Find where the given text appears and provide that cell's center as [X, Y] coordinate. 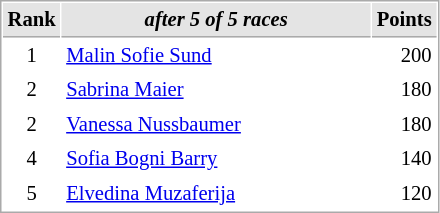
Rank [32, 20]
Malin Sofie Sund [216, 56]
Sofia Bogni Barry [216, 158]
120 [404, 194]
1 [32, 56]
140 [404, 158]
Points [404, 20]
200 [404, 56]
5 [32, 194]
Sabrina Maier [216, 90]
4 [32, 158]
after 5 of 5 races [216, 20]
Vanessa Nussbaumer [216, 124]
Elvedina Muzaferija [216, 194]
